Return (x, y) of the center of cell containing provided text 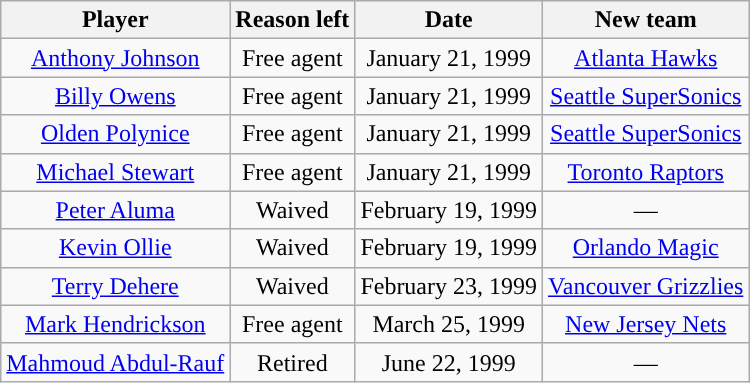
March 25, 1999 (449, 324)
February 23, 1999 (449, 286)
New team (646, 20)
Orlando Magic (646, 248)
Player (116, 20)
June 22, 1999 (449, 362)
Toronto Raptors (646, 172)
Olden Polynice (116, 134)
Anthony Johnson (116, 58)
Mahmoud Abdul-Rauf (116, 362)
Vancouver Grizzlies (646, 286)
Billy Owens (116, 96)
Kevin Ollie (116, 248)
Peter Aluma (116, 210)
Mark Hendrickson (116, 324)
Michael Stewart (116, 172)
New Jersey Nets (646, 324)
Atlanta Hawks (646, 58)
Retired (292, 362)
Reason left (292, 20)
Terry Dehere (116, 286)
Date (449, 20)
